Find where the given text appears and provide that cell's center as [X, Y] coordinate. 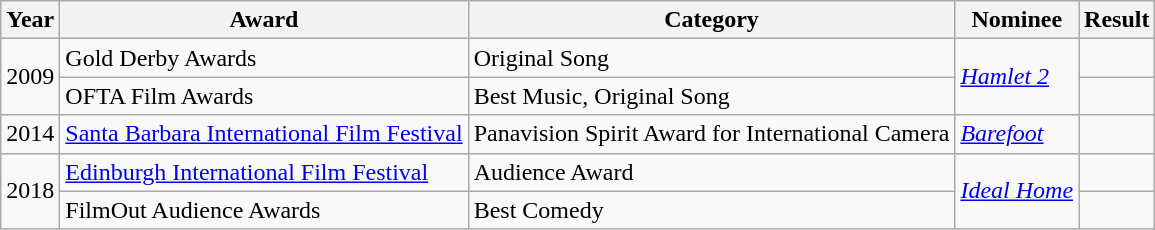
Best Music, Original Song [712, 96]
2018 [30, 191]
Barefoot [1017, 134]
Award [264, 20]
2009 [30, 77]
Edinburgh International Film Festival [264, 172]
Santa Barbara International Film Festival [264, 134]
Nominee [1017, 20]
Original Song [712, 58]
FilmOut Audience Awards [264, 210]
Best Comedy [712, 210]
Ideal Home [1017, 191]
Panavision Spirit Award for International Camera [712, 134]
Category [712, 20]
OFTA Film Awards [264, 96]
2014 [30, 134]
Hamlet 2 [1017, 77]
Result [1117, 20]
Audience Award [712, 172]
Gold Derby Awards [264, 58]
Year [30, 20]
